Determine the (x, y) coordinate at the center of the cell enclosing the given text.  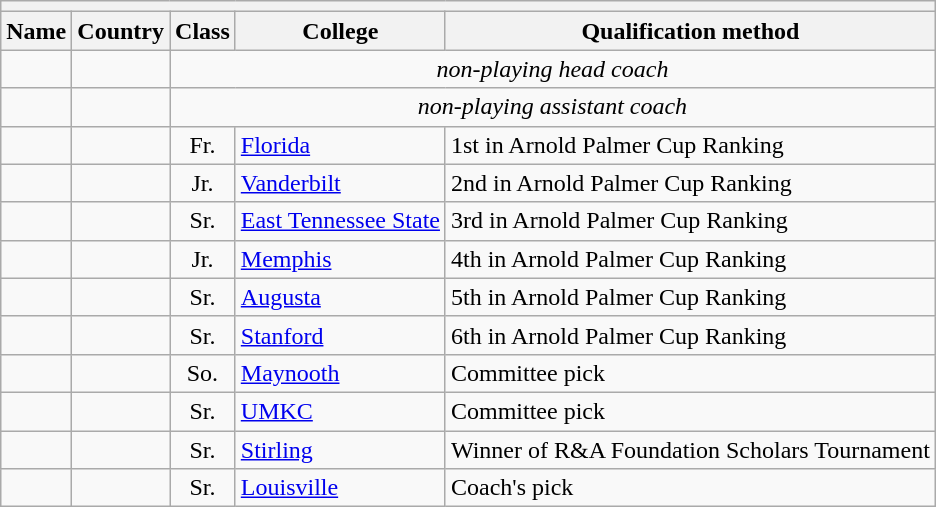
Stirling (340, 449)
Winner of R&A Foundation Scholars Tournament (690, 449)
Vanderbilt (340, 183)
Louisville (340, 488)
non-playing assistant coach (553, 107)
1st in Arnold Palmer Cup Ranking (690, 145)
East Tennessee State (340, 221)
2nd in Arnold Palmer Cup Ranking (690, 183)
Fr. (203, 145)
So. (203, 373)
Augusta (340, 297)
Qualification method (690, 31)
non-playing head coach (553, 69)
Stanford (340, 335)
Country (121, 31)
College (340, 31)
UMKC (340, 411)
Class (203, 31)
Florida (340, 145)
4th in Arnold Palmer Cup Ranking (690, 259)
6th in Arnold Palmer Cup Ranking (690, 335)
Coach's pick (690, 488)
Name (36, 31)
Maynooth (340, 373)
5th in Arnold Palmer Cup Ranking (690, 297)
3rd in Arnold Palmer Cup Ranking (690, 221)
Memphis (340, 259)
